Extract the [X, Y] coordinate from the center of the cell holding the provided text.  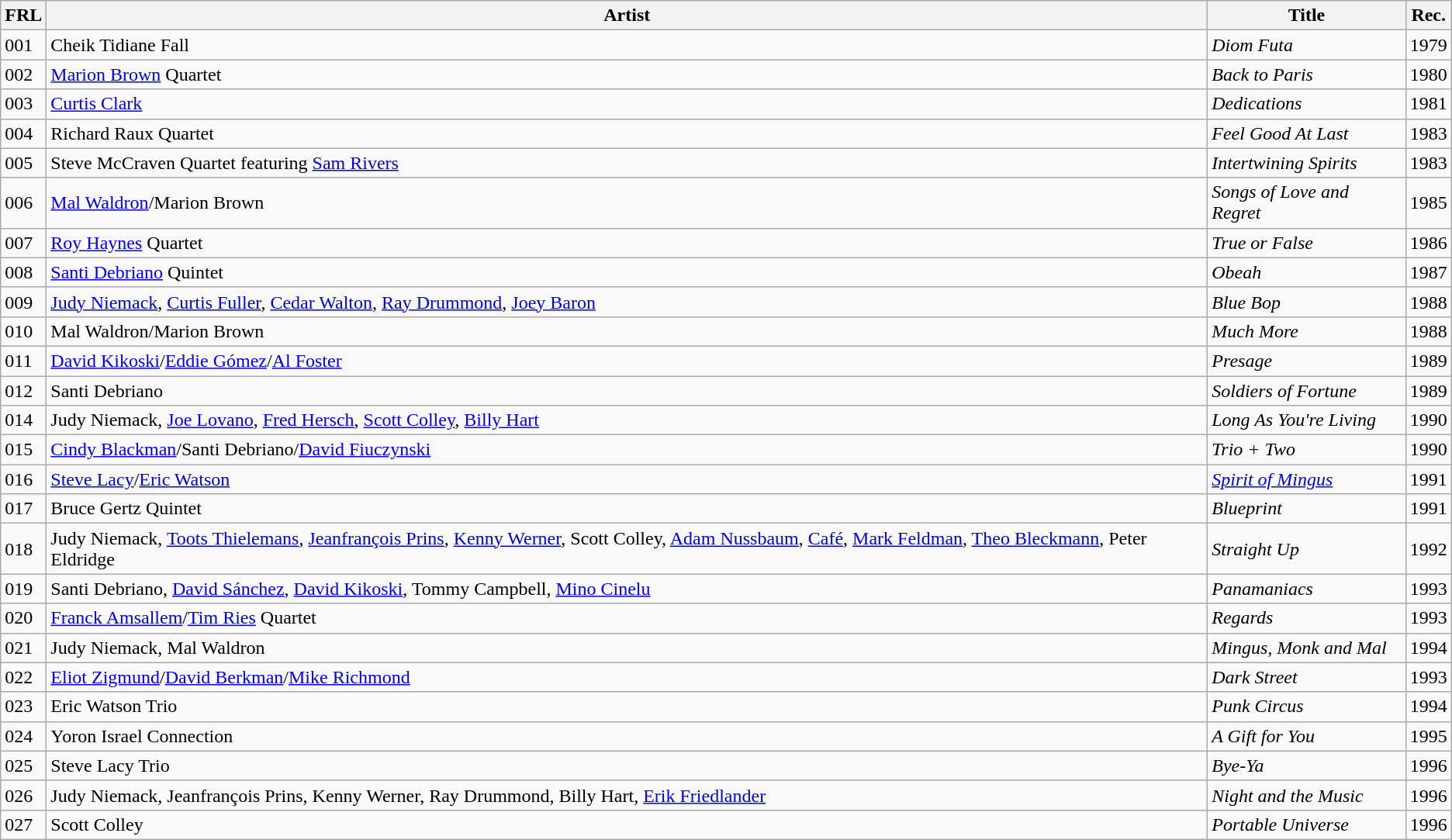
Steve Lacy Trio [627, 766]
Yoron Israel Connection [627, 736]
011 [23, 361]
Judy Niemack, Jeanfrançois Prins, Kenny Werner, Ray Drummond, Billy Hart, Erik Friedlander [627, 795]
1987 [1429, 272]
Panamaniacs [1306, 589]
Cheik Tidiane Fall [627, 45]
017 [23, 509]
1986 [1429, 243]
Much More [1306, 331]
Blueprint [1306, 509]
Judy Niemack, Mal Waldron [627, 648]
Punk Circus [1306, 707]
Marion Brown Quartet [627, 74]
1995 [1429, 736]
001 [23, 45]
1980 [1429, 74]
014 [23, 420]
Blue Bop [1306, 302]
True or False [1306, 243]
Title [1306, 16]
Soldiers of Fortune [1306, 390]
Straight Up [1306, 549]
Curtis Clark [627, 104]
David Kikoski/Eddie Gómez/Al Foster [627, 361]
Feel Good At Last [1306, 133]
Dark Street [1306, 677]
Intertwining Spirits [1306, 163]
003 [23, 104]
007 [23, 243]
Rec. [1429, 16]
Judy Niemack, Joe Lovano, Fred Hersch, Scott Colley, Billy Hart [627, 420]
Long As You're Living [1306, 420]
018 [23, 549]
Portable Universe [1306, 824]
027 [23, 824]
Roy Haynes Quartet [627, 243]
002 [23, 74]
Regards [1306, 618]
Artist [627, 16]
Santi Debriano, David Sánchez, David Kikoski, Tommy Campbell, Mino Cinelu [627, 589]
1992 [1429, 549]
016 [23, 479]
026 [23, 795]
Judy Niemack, Curtis Fuller, Cedar Walton, Ray Drummond, Joey Baron [627, 302]
1981 [1429, 104]
Richard Raux Quartet [627, 133]
021 [23, 648]
Eric Watson Trio [627, 707]
Eliot Zigmund/David Berkman/Mike Richmond [627, 677]
Steve Lacy/Eric Watson [627, 479]
Franck Amsallem/Tim Ries Quartet [627, 618]
006 [23, 203]
005 [23, 163]
022 [23, 677]
Santi Debriano Quintet [627, 272]
010 [23, 331]
009 [23, 302]
024 [23, 736]
Scott Colley [627, 824]
025 [23, 766]
015 [23, 450]
004 [23, 133]
008 [23, 272]
Diom Futa [1306, 45]
Back to Paris [1306, 74]
019 [23, 589]
012 [23, 390]
Santi Debriano [627, 390]
023 [23, 707]
Steve McCraven Quartet featuring Sam Rivers [627, 163]
1985 [1429, 203]
Presage [1306, 361]
Trio + Two [1306, 450]
Obeah [1306, 272]
A Gift for You [1306, 736]
Songs of Love and Regret [1306, 203]
1979 [1429, 45]
Bye-Ya [1306, 766]
Night and the Music [1306, 795]
Mingus, Monk and Mal [1306, 648]
FRL [23, 16]
Judy Niemack, Toots Thielemans, Jeanfrançois Prins, Kenny Werner, Scott Colley, Adam Nussbaum, Café, Mark Feldman, Theo Bleckmann, Peter Eldridge [627, 549]
Bruce Gertz Quintet [627, 509]
Dedications [1306, 104]
Spirit of Mingus [1306, 479]
020 [23, 618]
Cindy Blackman/Santi Debriano/David Fiuczynski [627, 450]
